Locate the cell with the specified text and output its (X, Y) center coordinate. 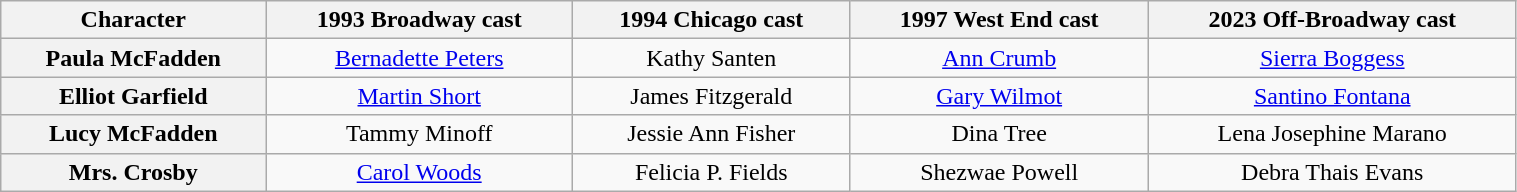
Felicia P. Fields (712, 172)
Bernadette Peters (420, 58)
1997 West End cast (999, 20)
Dina Tree (999, 134)
Sierra Boggess (1332, 58)
1994 Chicago cast (712, 20)
Lena Josephine Marano (1332, 134)
Paula McFadden (134, 58)
Tammy Minoff (420, 134)
Jessie Ann Fisher (712, 134)
Santino Fontana (1332, 96)
Character (134, 20)
Carol Woods (420, 172)
James Fitzgerald (712, 96)
Debra Thais Evans (1332, 172)
Lucy McFadden (134, 134)
Shezwae Powell (999, 172)
2023 Off-Broadway cast (1332, 20)
Elliot Garfield (134, 96)
1993 Broadway cast (420, 20)
Mrs. Crosby (134, 172)
Martin Short (420, 96)
Kathy Santen (712, 58)
Gary Wilmot (999, 96)
Ann Crumb (999, 58)
